Provide the (X, Y) coordinate of the cell's center where the given text is located.  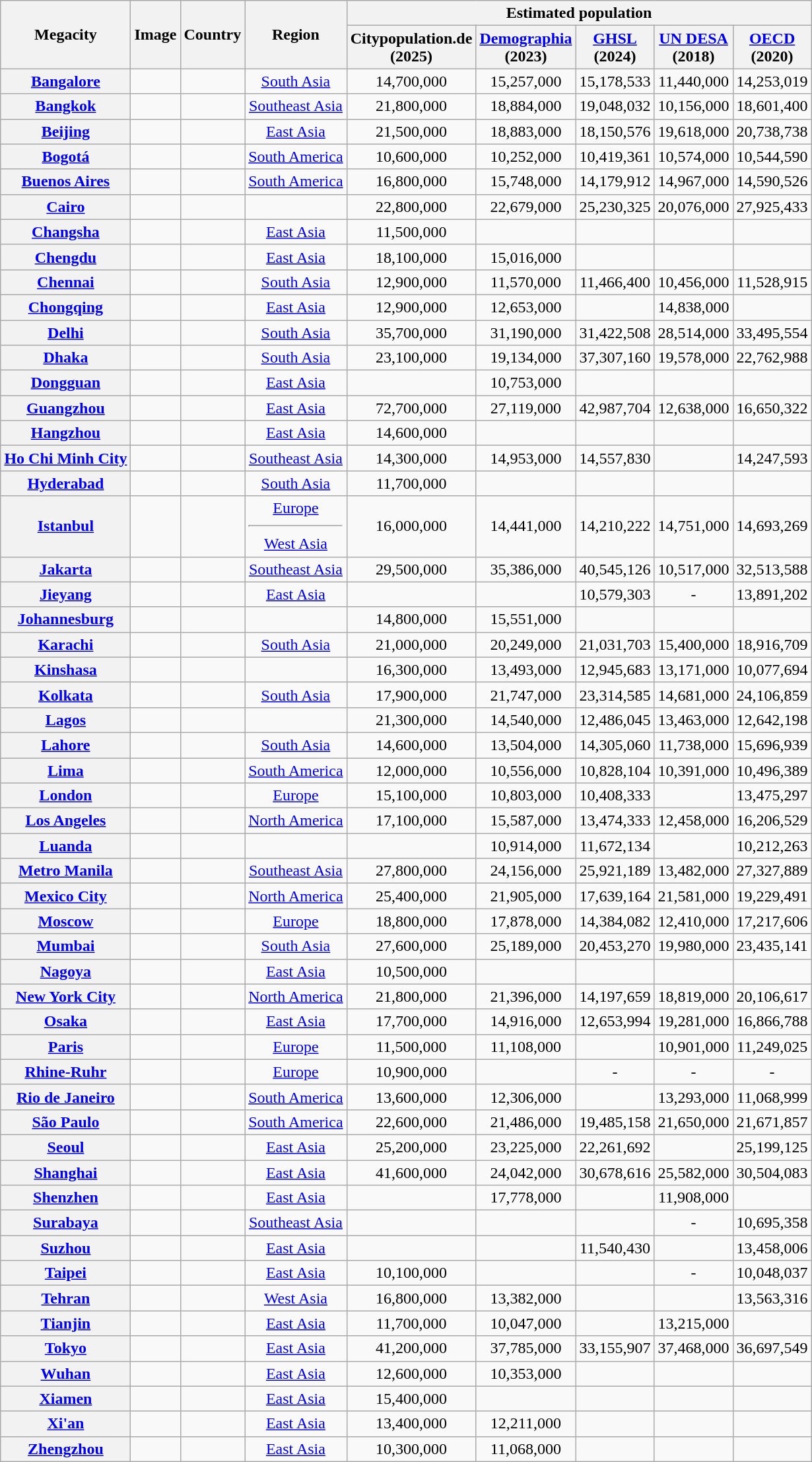
12,945,683 (615, 670)
22,261,692 (615, 1147)
20,453,270 (615, 946)
21,000,000 (411, 644)
20,738,738 (772, 131)
16,650,322 (772, 408)
Buenos Aires (66, 182)
Mexico City (66, 896)
12,642,198 (772, 720)
18,100,000 (411, 257)
Osaka (66, 1022)
13,475,297 (772, 796)
13,400,000 (411, 1424)
Seoul (66, 1147)
19,578,000 (693, 358)
11,068,000 (525, 1449)
25,189,000 (525, 946)
35,386,000 (525, 569)
Nagoya (66, 971)
Xi'an (66, 1424)
24,042,000 (525, 1172)
Guangzhou (66, 408)
18,883,000 (525, 131)
31,422,508 (615, 332)
10,496,389 (772, 771)
10,695,358 (772, 1223)
Taipei (66, 1273)
14,693,269 (772, 526)
17,878,000 (525, 921)
11,540,430 (615, 1248)
15,587,000 (525, 821)
20,249,000 (525, 644)
10,574,000 (693, 157)
Tokyo (66, 1348)
40,545,126 (615, 569)
41,200,000 (411, 1348)
Region (296, 34)
Bangkok (66, 106)
10,100,000 (411, 1273)
12,638,000 (693, 408)
21,486,000 (525, 1122)
18,601,400 (772, 106)
15,257,000 (525, 81)
Lima (66, 771)
21,396,000 (525, 996)
25,200,000 (411, 1147)
23,225,000 (525, 1147)
35,700,000 (411, 332)
11,249,025 (772, 1047)
Tehran (66, 1298)
18,916,709 (772, 644)
12,486,045 (615, 720)
13,563,316 (772, 1298)
19,980,000 (693, 946)
14,700,000 (411, 81)
21,747,000 (525, 695)
17,100,000 (411, 821)
21,581,000 (693, 896)
10,600,000 (411, 157)
Ho Chi Minh City (66, 458)
23,435,141 (772, 946)
15,551,000 (525, 619)
12,653,994 (615, 1022)
25,230,325 (615, 207)
15,748,000 (525, 182)
UN DESA(2018) (693, 48)
Cairo (66, 207)
12,211,000 (525, 1424)
10,544,590 (772, 157)
19,134,000 (525, 358)
14,210,222 (615, 526)
Estimated population (579, 13)
10,753,000 (525, 383)
10,500,000 (411, 971)
Citypopulation.de(2025) (411, 48)
Beijing (66, 131)
12,410,000 (693, 921)
Wuhan (66, 1374)
Chongqing (66, 307)
Image (156, 34)
Rhine-Ruhr (66, 1072)
Demographia(2023) (525, 48)
10,901,000 (693, 1047)
14,384,082 (615, 921)
11,672,134 (615, 846)
11,466,400 (615, 282)
11,528,915 (772, 282)
10,156,000 (693, 106)
14,751,000 (693, 526)
30,504,083 (772, 1172)
23,314,585 (615, 695)
18,819,000 (693, 996)
10,353,000 (525, 1374)
Chengdu (66, 257)
São Paulo (66, 1122)
New York City (66, 996)
Hangzhou (66, 433)
31,190,000 (525, 332)
22,762,988 (772, 358)
Rio de Janeiro (66, 1097)
10,300,000 (411, 1449)
11,068,999 (772, 1097)
13,382,000 (525, 1298)
Zhengzhou (66, 1449)
21,905,000 (525, 896)
Kolkata (66, 695)
14,540,000 (525, 720)
14,179,912 (615, 182)
12,653,000 (525, 307)
24,106,859 (772, 695)
36,697,549 (772, 1348)
14,967,000 (693, 182)
Johannesburg (66, 619)
37,785,000 (525, 1348)
Luanda (66, 846)
13,493,000 (525, 670)
Lagos (66, 720)
17,217,606 (772, 921)
20,106,617 (772, 996)
15,696,939 (772, 745)
33,155,907 (615, 1348)
72,700,000 (411, 408)
19,618,000 (693, 131)
11,570,000 (525, 282)
12,600,000 (411, 1374)
21,300,000 (411, 720)
Karachi (66, 644)
12,306,000 (525, 1097)
37,468,000 (693, 1348)
21,031,703 (615, 644)
15,100,000 (411, 796)
37,307,160 (615, 358)
10,419,361 (615, 157)
19,281,000 (693, 1022)
Mumbai (66, 946)
11,908,000 (693, 1198)
27,925,433 (772, 207)
14,300,000 (411, 458)
22,679,000 (525, 207)
24,156,000 (525, 871)
Bangalore (66, 81)
Jakarta (66, 569)
14,916,000 (525, 1022)
19,229,491 (772, 896)
21,671,857 (772, 1122)
25,199,125 (772, 1147)
EuropeWest Asia (296, 526)
10,828,104 (615, 771)
28,514,000 (693, 332)
18,884,000 (525, 106)
14,441,000 (525, 526)
Tianjin (66, 1323)
11,738,000 (693, 745)
10,456,000 (693, 282)
Shanghai (66, 1172)
14,305,060 (615, 745)
23,100,000 (411, 358)
17,639,164 (615, 896)
10,900,000 (411, 1072)
Jieyang (66, 594)
10,556,000 (525, 771)
14,590,526 (772, 182)
22,800,000 (411, 207)
13,474,333 (615, 821)
30,678,616 (615, 1172)
10,914,000 (525, 846)
Moscow (66, 921)
19,048,032 (615, 106)
Lahore (66, 745)
Paris (66, 1047)
Metro Manila (66, 871)
Istanbul (66, 526)
25,400,000 (411, 896)
Delhi (66, 332)
14,557,830 (615, 458)
13,215,000 (693, 1323)
41,600,000 (411, 1172)
14,953,000 (525, 458)
18,800,000 (411, 921)
15,016,000 (525, 257)
13,458,006 (772, 1248)
Megacity (66, 34)
42,987,704 (615, 408)
11,440,000 (693, 81)
13,482,000 (693, 871)
14,800,000 (411, 619)
32,513,588 (772, 569)
OECD(2020) (772, 48)
13,293,000 (693, 1097)
25,582,000 (693, 1172)
10,077,694 (772, 670)
10,048,037 (772, 1273)
21,650,000 (693, 1122)
13,504,000 (525, 745)
27,327,889 (772, 871)
10,391,000 (693, 771)
20,076,000 (693, 207)
Suzhou (66, 1248)
18,150,576 (615, 131)
Shenzhen (66, 1198)
14,681,000 (693, 695)
10,252,000 (525, 157)
17,778,000 (525, 1198)
25,921,189 (615, 871)
West Asia (296, 1298)
Bogotá (66, 157)
Dongguan (66, 383)
14,197,659 (615, 996)
10,579,303 (615, 594)
14,253,019 (772, 81)
14,838,000 (693, 307)
29,500,000 (411, 569)
Changsha (66, 232)
13,891,202 (772, 594)
17,900,000 (411, 695)
Surabaya (66, 1223)
13,463,000 (693, 720)
27,800,000 (411, 871)
GHSL(2024) (615, 48)
London (66, 796)
33,495,554 (772, 332)
Dhaka (66, 358)
Kinshasa (66, 670)
11,108,000 (525, 1047)
16,300,000 (411, 670)
13,600,000 (411, 1097)
10,047,000 (525, 1323)
14,247,593 (772, 458)
21,500,000 (411, 131)
10,803,000 (525, 796)
13,171,000 (693, 670)
10,517,000 (693, 569)
Country (213, 34)
12,000,000 (411, 771)
15,178,533 (615, 81)
17,700,000 (411, 1022)
Chennai (66, 282)
27,600,000 (411, 946)
12,458,000 (693, 821)
Hyderabad (66, 483)
10,212,263 (772, 846)
10,408,333 (615, 796)
16,866,788 (772, 1022)
Xiamen (66, 1399)
22,600,000 (411, 1122)
16,000,000 (411, 526)
19,485,158 (615, 1122)
27,119,000 (525, 408)
16,206,529 (772, 821)
Los Angeles (66, 821)
